Identify which cell holds the provided text, then report its [X, Y] central coordinate. 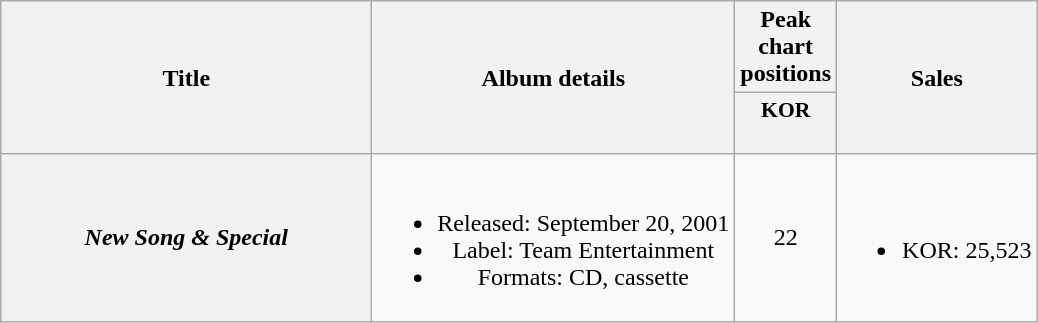
Peak chart positions [786, 47]
Album details [554, 78]
Sales [937, 78]
KOR: 25,523 [937, 238]
22 [786, 238]
Title [186, 78]
KOR [786, 124]
New Song & Special [186, 238]
Released: September 20, 2001Label: Team EntertainmentFormats: CD, cassette [554, 238]
